Find where the given text appears and provide that cell's center as (X, Y) coordinate. 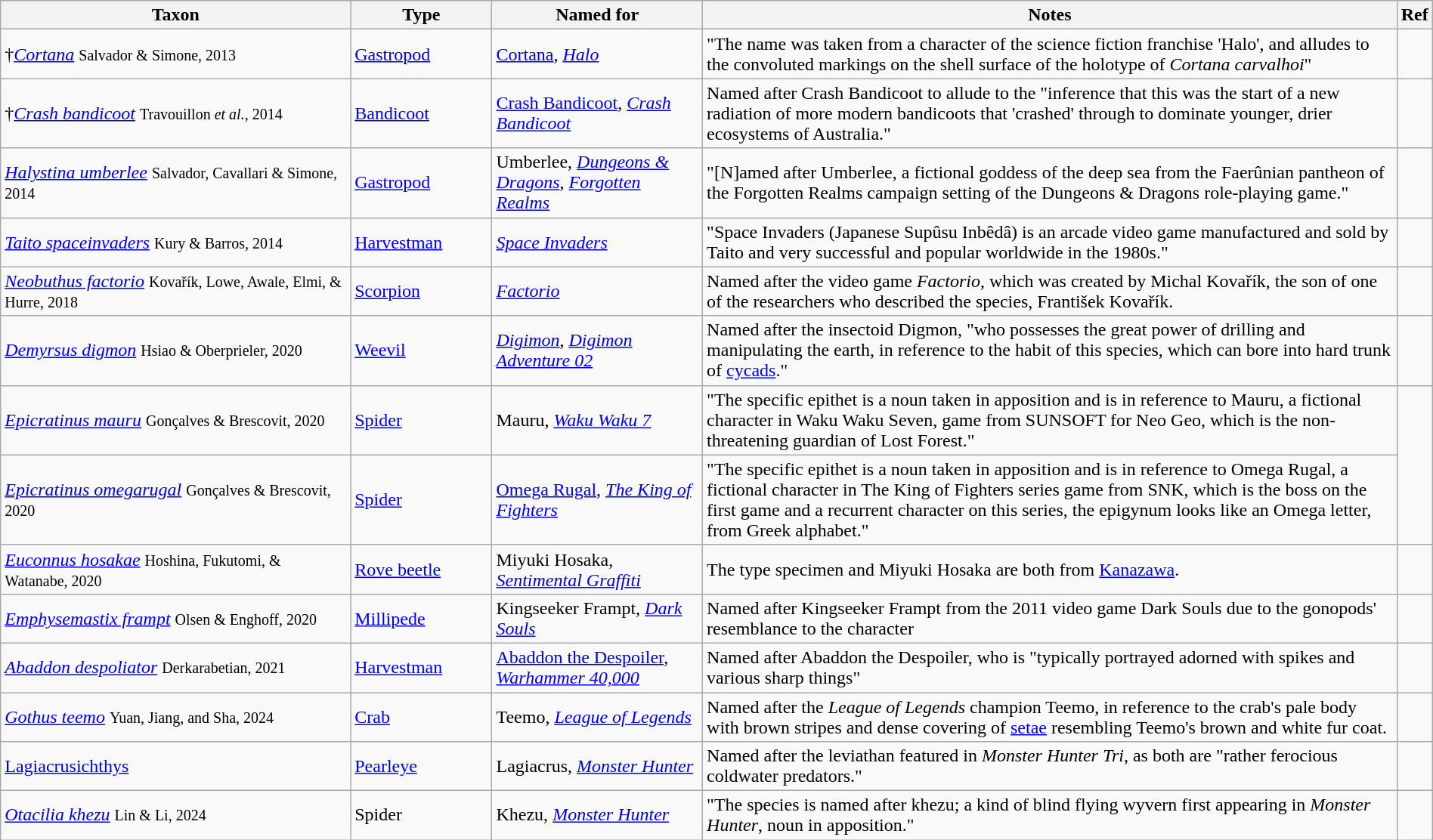
Millipede (422, 618)
†Cortana Salvador & Simone, 2013 (175, 54)
Mauru, Waku Waku 7 (597, 420)
Kingseeker Frampt, Dark Souls (597, 618)
Weevil (422, 351)
"The species is named after khezu; a kind of blind flying wyvern first appearing in Monster Hunter, noun in apposition." (1051, 816)
Emphysemastix frampt Olsen & Enghoff, 2020 (175, 618)
Miyuki Hosaka, Sentimental Graffiti (597, 570)
Abaddon despoliator Derkarabetian, 2021 (175, 668)
Neobuthus factorio Kovařík, Lowe, Awale, Elmi, & Hurre, 2018 (175, 292)
Otacilia khezu Lin & Li, 2024 (175, 816)
Taxon (175, 15)
Notes (1051, 15)
Type (422, 15)
Rove beetle (422, 570)
The type specimen and Miyuki Hosaka are both from Kanazawa. (1051, 570)
Crab (422, 716)
Named after Kingseeker Frampt from the 2011 video game Dark Souls due to the gonopods' resemblance to the character (1051, 618)
Epicratinus mauru Gonçalves & Brescovit, 2020 (175, 420)
Taito spaceinvaders Kury & Barros, 2014 (175, 242)
Named after the leviathan featured in Monster Hunter Tri, as both are "rather ferocious coldwater predators." (1051, 766)
Space Invaders (597, 242)
Cortana, Halo (597, 54)
Factorio (597, 292)
Epicratinus omegarugal Gonçalves & Brescovit, 2020 (175, 500)
Scorpion (422, 292)
Euconnus hosakae Hoshina, Fukutomi, & Watanabe, 2020 (175, 570)
Named after Abaddon the Despoiler, who is "typically portrayed adorned with spikes and various sharp things" (1051, 668)
Lagiacrusichthys (175, 766)
Digimon, Digimon Adventure 02 (597, 351)
Umberlee, Dungeons & Dragons, Forgotten Realms (597, 183)
Halystina umberlee Salvador, Cavallari & Simone, 2014 (175, 183)
Ref (1415, 15)
Gothus teemo Yuan, Jiang, and Sha, 2024 (175, 716)
Pearleye (422, 766)
Khezu, Monster Hunter (597, 816)
Demyrsus digmon Hsiao & Oberprieler, 2020 (175, 351)
Abaddon the Despoiler, Warhammer 40,000 (597, 668)
Teemo, League of Legends (597, 716)
†Crash bandicoot Travouillon et al., 2014 (175, 113)
Crash Bandicoot, Crash Bandicoot (597, 113)
Bandicoot (422, 113)
Omega Rugal, The King of Fighters (597, 500)
Lagiacrus, Monster Hunter (597, 766)
Named for (597, 15)
